From the cell containing the given text, extract its center point as (x, y) coordinate. 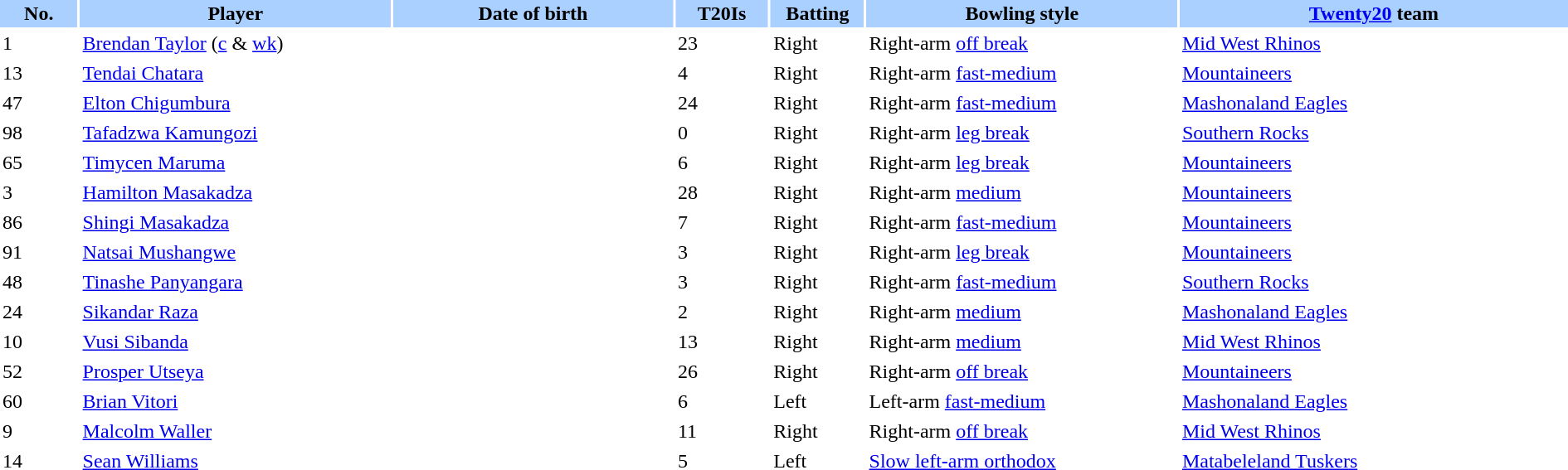
Tendai Chatara (236, 73)
Shingi Masakadza (236, 222)
Batting (817, 13)
28 (722, 192)
11 (722, 431)
Tafadzwa Kamungozi (236, 133)
No. (39, 13)
9 (39, 431)
10 (39, 342)
Left-arm fast-medium (1022, 401)
Hamilton Masakadza (236, 192)
0 (722, 133)
65 (39, 162)
Twenty20 team (1374, 13)
52 (39, 371)
47 (39, 103)
Elton Chigumbura (236, 103)
Malcolm Waller (236, 431)
91 (39, 252)
Sikandar Raza (236, 312)
Left (817, 401)
Player (236, 13)
23 (722, 43)
2 (722, 312)
Brendan Taylor (c & wk) (236, 43)
Timycen Maruma (236, 162)
48 (39, 282)
Tinashe Panyangara (236, 282)
Natsai Mushangwe (236, 252)
Brian Vitori (236, 401)
26 (722, 371)
Vusi Sibanda (236, 342)
Bowling style (1022, 13)
T20Is (722, 13)
Date of birth (533, 13)
4 (722, 73)
86 (39, 222)
1 (39, 43)
7 (722, 222)
98 (39, 133)
Prosper Utseya (236, 371)
60 (39, 401)
